For the text-containing cell, return its midpoint in (X, Y) coordinate format. 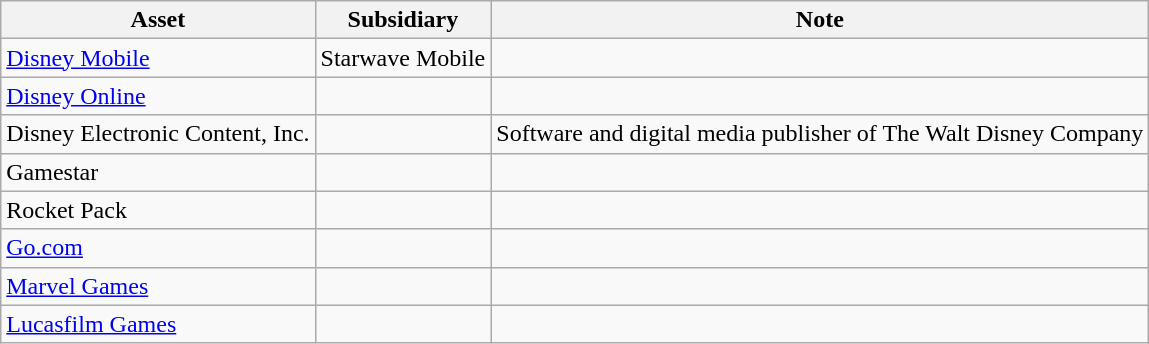
Note (820, 20)
Starwave Mobile (403, 58)
Go.com (158, 248)
Marvel Games (158, 286)
Subsidiary (403, 20)
Asset (158, 20)
Gamestar (158, 172)
Disney Online (158, 96)
Software and digital media publisher of The Walt Disney Company (820, 134)
Lucasfilm Games (158, 324)
Disney Mobile (158, 58)
Disney Electronic Content, Inc. (158, 134)
Rocket Pack (158, 210)
